From the cell containing the given text, extract its center point as (X, Y) coordinate. 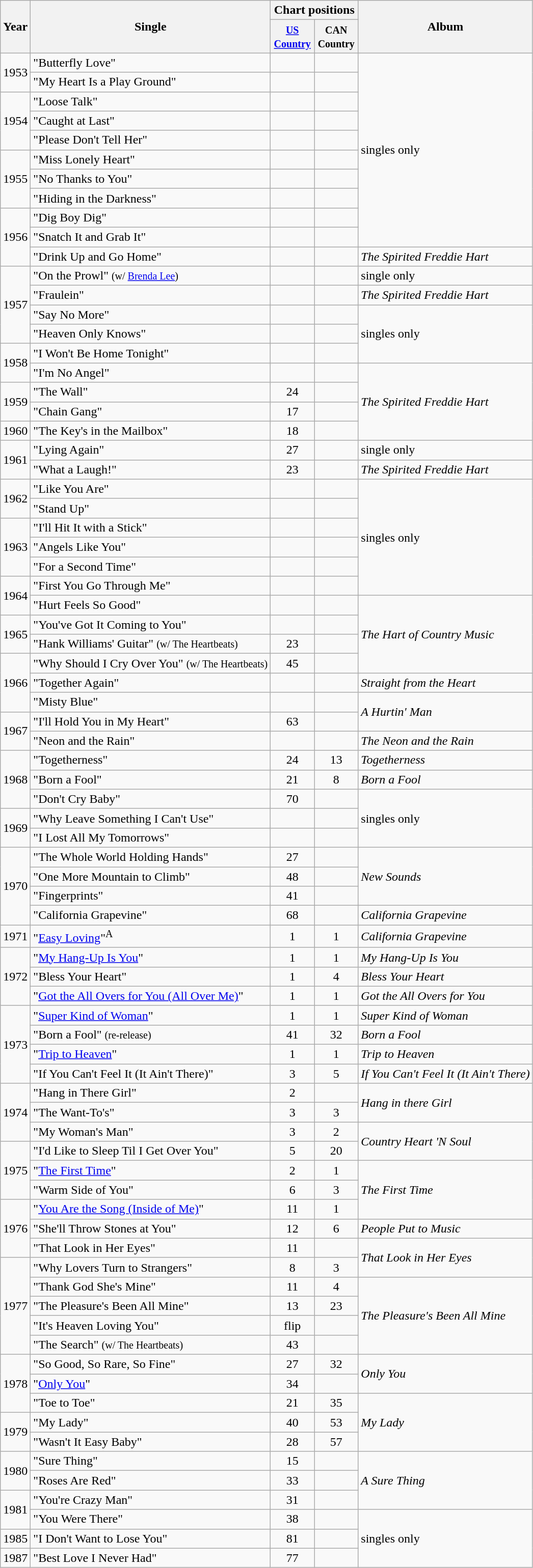
"Super Kind of Woman" (151, 1015)
"I'll Hit It with a Stick" (151, 527)
That Look in Her Eyes (445, 1257)
US Country (292, 37)
57 (336, 1442)
1972 (15, 976)
18 (292, 431)
70 (292, 799)
Hang in there Girl (445, 1103)
63 (292, 721)
"You're Crazy Man" (151, 1500)
"My Lady" (151, 1422)
"Stand Up" (151, 508)
My Hang-Up Is You (445, 957)
"The Want-To's" (151, 1112)
Bless Your Heart (445, 976)
1966 (15, 683)
Straight from the Heart (445, 683)
"Toe to Toe" (151, 1403)
"Why Should I Cry Over You" (w/ The Heartbeats) (151, 663)
"Born a Fool" (re-release) (151, 1034)
Single (151, 26)
"The Key's in the Mailbox" (151, 431)
"I'll Hold You in My Heart" (151, 721)
1981 (15, 1509)
"Drink Up and Go Home" (151, 256)
"Why Lovers Turn to Strangers" (151, 1267)
33 (292, 1480)
"Born a Fool" (151, 779)
34 (292, 1384)
1954 (15, 121)
1960 (15, 431)
"I'm No Angel" (151, 373)
"She'll Throw Stones at You" (151, 1228)
"You Are the Song (Inside of Me)" (151, 1209)
"I'd Like to Sleep Til I Get Over You" (151, 1151)
1970 (15, 886)
1956 (15, 237)
"Only You" (151, 1384)
20 (336, 1151)
1980 (15, 1471)
"The First Time" (151, 1170)
A Sure Thing (445, 1480)
1978 (15, 1384)
1987 (15, 1558)
Super Kind of Woman (445, 1015)
"Heaven Only Knows" (151, 334)
"Warm Side of You" (151, 1190)
"I Don't Want to Lose You" (151, 1538)
1959 (15, 402)
"First You Go Through Me" (151, 586)
40 (292, 1422)
1971 (15, 937)
Got the All Overs for You (445, 996)
"Fraulein" (151, 295)
"Butterfly Love" (151, 63)
1967 (15, 731)
1958 (15, 363)
"California Grapevine" (151, 915)
"Fingerprints" (151, 896)
48 (292, 876)
"Miss Lonely Heart" (151, 159)
The Hart of Country Music (445, 634)
The Pleasure's Been All Mine (445, 1315)
"Hiding in the Darkness" (151, 198)
1973 (15, 1044)
"Sure Thing" (151, 1461)
"My Woman's Man" (151, 1132)
35 (336, 1403)
"On the Prowl" (w/ Brenda Lee) (151, 276)
Year (15, 26)
1964 (15, 596)
1977 (15, 1306)
"Please Don't Tell Her" (151, 140)
"If You Can't Feel It (It Ain't There)" (151, 1074)
"It's Heaven Loving You" (151, 1325)
"Bless Your Heart" (151, 976)
"Wasn't It Easy Baby" (151, 1442)
31 (292, 1500)
"Lying Again" (151, 450)
"Best Love I Never Had" (151, 1558)
53 (336, 1422)
"No Thanks to You" (151, 179)
"Dig Boy Dig" (151, 217)
17 (292, 411)
"Trip to Heaven" (151, 1054)
"Loose Talk" (151, 101)
"The Pleasure's Been All Mine" (151, 1306)
"What a Laugh!" (151, 469)
"That Look in Her Eyes" (151, 1248)
1976 (15, 1228)
"Don't Cry Baby" (151, 799)
68 (292, 915)
"Roses Are Red" (151, 1480)
"Easy Loving"A (151, 937)
"One More Mountain to Climb" (151, 876)
"My Hang-Up Is You" (151, 957)
1968 (15, 779)
Album (445, 26)
1974 (15, 1112)
"I Won't Be Home Tonight" (151, 353)
"Hang in There Girl" (151, 1093)
"Got the All Overs for You (All Over Me)" (151, 996)
Trip to Heaven (445, 1054)
1963 (15, 547)
1955 (15, 179)
"You've Got It Coming to You" (151, 625)
12 (292, 1228)
New Sounds (445, 876)
Country Heart 'N Soul (445, 1141)
If You Can't Feel It (It Ain't There) (445, 1074)
My Lady (445, 1422)
Togetherness (445, 760)
"Snatch It and Grab It" (151, 237)
"Misty Blue" (151, 702)
"Togetherness" (151, 760)
43 (292, 1345)
1962 (15, 498)
"Hank Williams' Guitar" (w/ The Heartbeats) (151, 644)
1965 (15, 634)
"The Search" (w/ The Heartbeats) (151, 1345)
38 (292, 1519)
45 (292, 663)
"Angels Like You" (151, 547)
Only You (445, 1374)
"My Heart Is a Play Ground" (151, 82)
The First Time (445, 1190)
1961 (15, 460)
1985 (15, 1538)
1969 (15, 828)
"Neon and the Rain" (151, 741)
"Why Leave Something I Can't Use" (151, 818)
"Hurt Feels So Good" (151, 605)
flip (292, 1325)
1975 (15, 1170)
"Chain Gang" (151, 411)
28 (292, 1442)
"You Were There" (151, 1519)
"Say No More" (151, 315)
1957 (15, 305)
Chart positions (314, 10)
1953 (15, 72)
"The Whole World Holding Hands" (151, 857)
15 (292, 1461)
"So Good, So Rare, So Fine" (151, 1364)
1979 (15, 1432)
"Caught at Last" (151, 121)
81 (292, 1538)
People Put to Music (445, 1228)
"I Lost All My Tomorrows" (151, 837)
"Thank God She's Mine" (151, 1286)
"Like You Are" (151, 489)
The Neon and the Rain (445, 741)
"The Wall" (151, 392)
A Hurtin' Man (445, 712)
"For a Second Time" (151, 567)
CAN Country (336, 37)
"Together Again" (151, 683)
77 (292, 1558)
